Scan for the cell matching the given text and deliver its (x, y) coordinate at center. 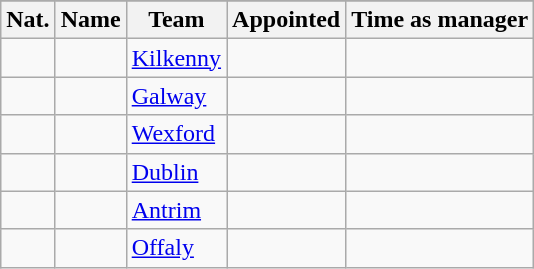
Offaly (176, 248)
Name (90, 20)
Appointed (286, 20)
Nat. (28, 20)
Antrim (176, 210)
Wexford (176, 134)
Dublin (176, 172)
Time as manager (440, 20)
Galway (176, 96)
Team (176, 20)
Kilkenny (176, 58)
